Find where the given text appears and provide that cell's center as [x, y] coordinate. 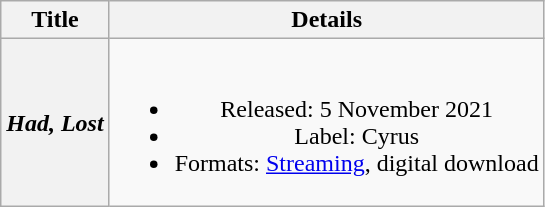
Details [326, 20]
Had, Lost [55, 122]
Title [55, 20]
Released: 5 November 2021Label: CyrusFormats: Streaming, digital download [326, 122]
